Search for the cell housing the specified text and yield its (x, y) center coordinate. 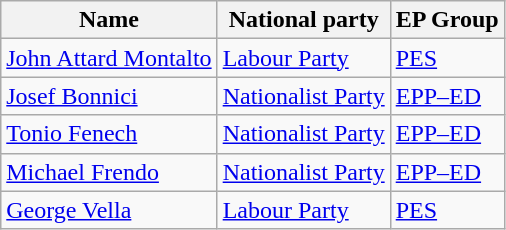
EP Group (447, 20)
Michael Frendo (109, 172)
Tonio Fenech (109, 134)
National party (304, 20)
George Vella (109, 210)
Josef Bonnici (109, 96)
John Attard Montalto (109, 58)
Name (109, 20)
